Find where the given text appears and provide that cell's center as (X, Y) coordinate. 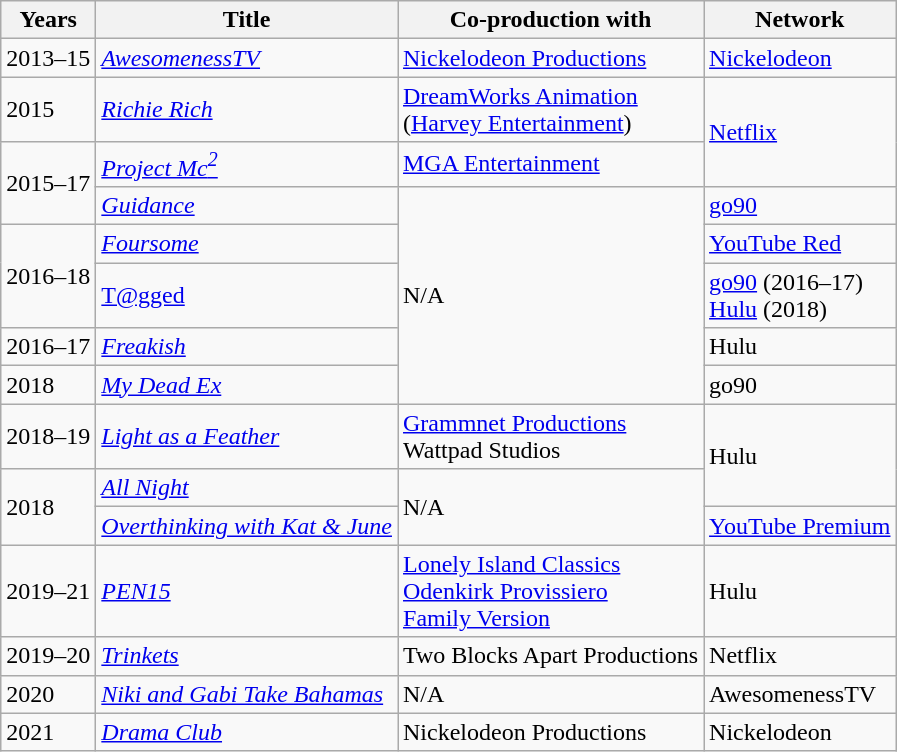
2016–17 (48, 347)
2018–19 (48, 436)
2019–21 (48, 591)
YouTube Premium (800, 526)
DreamWorks Animation(Harvey Entertainment) (551, 110)
2015–17 (48, 184)
Years (48, 20)
My Dead Ex (247, 385)
T@gged (247, 296)
Project Mc2 (247, 164)
MGA Entertainment (551, 164)
All Night (247, 488)
PEN15 (247, 591)
Guidance (247, 205)
Network (800, 20)
Freakish (247, 347)
2015 (48, 110)
Light as a Feather (247, 436)
2021 (48, 732)
Grammnet ProductionsWattpad Studios (551, 436)
2020 (48, 694)
Richie Rich (247, 110)
2013–15 (48, 58)
Foursome (247, 244)
Overthinking with Kat & June (247, 526)
Lonely Island ClassicsOdenkirk ProvissieroFamily Version (551, 591)
Niki and Gabi Take Bahamas (247, 694)
Drama Club (247, 732)
2019–20 (48, 656)
2016–18 (48, 276)
Two Blocks Apart Productions (551, 656)
Trinkets (247, 656)
go90 (2016–17)Hulu (2018) (800, 296)
YouTube Red (800, 244)
Title (247, 20)
Co-production with (551, 20)
